Return the [X, Y] coordinate for the center point of the cell that contains the specified text.  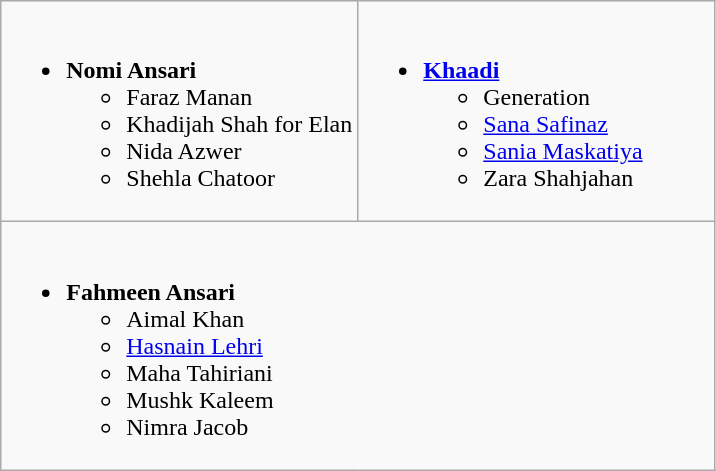
Nomi AnsariFaraz MananKhadijah Shah for ElanNida AzwerShehla Chatoor [180, 112]
Fahmeen AnsariAimal KhanHasnain LehriMaha TahirianiMushk KaleemNimra Jacob [358, 346]
KhaadiGenerationSana SafinazSania MaskatiyaZara Shahjahan [536, 112]
